Detect which cell encompasses the target text, then output its [x, y] center coordinate. 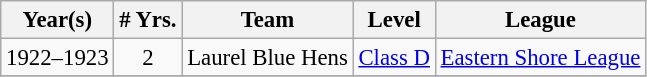
League [540, 20]
1922–1923 [58, 58]
# Yrs. [148, 20]
Class D [394, 58]
Team [268, 20]
Level [394, 20]
Eastern Shore League [540, 58]
2 [148, 58]
Year(s) [58, 20]
Laurel Blue Hens [268, 58]
